For the text-containing cell, return its midpoint in [X, Y] coordinate format. 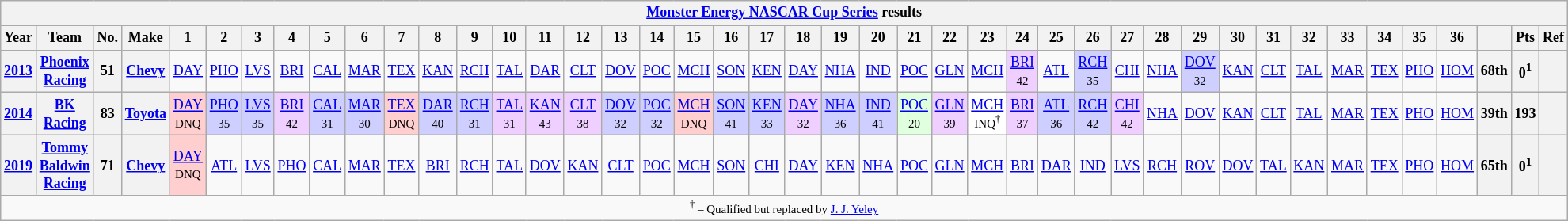
68th [1494, 71]
24 [1023, 38]
22 [950, 38]
CLT38 [583, 114]
6 [364, 38]
Monster Energy NASCAR Cup Series results [784, 13]
Year [19, 38]
1 [188, 38]
KEN33 [767, 114]
31 [1273, 38]
RCH31 [474, 114]
39th [1494, 114]
35 [1419, 38]
BRI37 [1023, 114]
27 [1128, 38]
LVS35 [258, 114]
MCHDNQ [694, 114]
10 [509, 38]
65th [1494, 166]
MCHINQ† [988, 114]
36 [1457, 38]
DAY32 [803, 114]
Phoenix Racing [65, 71]
33 [1348, 38]
Make [146, 38]
TEXDNQ [402, 114]
2 [223, 38]
Team [65, 38]
23 [988, 38]
Ref [1554, 38]
2019 [19, 166]
Tommy Baldwin Racing [65, 166]
GLN39 [950, 114]
34 [1384, 38]
CAL31 [328, 114]
MAR30 [364, 114]
TAL31 [509, 114]
25 [1056, 38]
3 [258, 38]
PHO35 [223, 114]
28 [1163, 38]
20 [878, 38]
† – Qualified but replaced by J. J. Yeley [784, 208]
2014 [19, 114]
NHA36 [840, 114]
RCH35 [1093, 71]
IND41 [878, 114]
15 [694, 38]
POC20 [915, 114]
RCH42 [1093, 114]
26 [1093, 38]
9 [474, 38]
KAN43 [545, 114]
18 [803, 38]
8 [438, 38]
Pts [1525, 38]
16 [732, 38]
32 [1309, 38]
BK Racing [65, 114]
SON41 [732, 114]
13 [621, 38]
14 [657, 38]
Toyota [146, 114]
DAR40 [438, 114]
71 [108, 166]
POC32 [657, 114]
17 [767, 38]
83 [108, 114]
30 [1238, 38]
7 [402, 38]
4 [291, 38]
11 [545, 38]
21 [915, 38]
ATL36 [1056, 114]
5 [328, 38]
193 [1525, 114]
29 [1200, 38]
2013 [19, 71]
CHI42 [1128, 114]
12 [583, 38]
No. [108, 38]
19 [840, 38]
ROV [1200, 166]
51 [108, 71]
